Locate the cell with the specified text and output its [x, y] center coordinate. 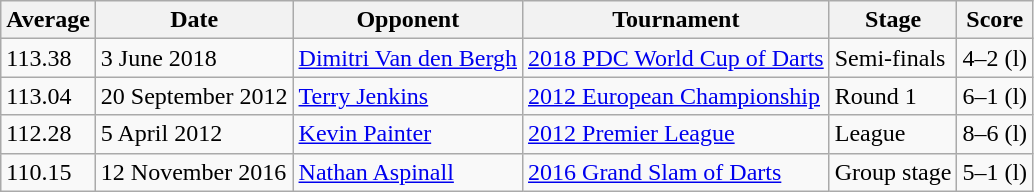
2016 Grand Slam of Darts [676, 172]
Semi-finals [893, 58]
2012 Premier League [676, 134]
113.38 [48, 58]
Terry Jenkins [408, 96]
12 November 2016 [194, 172]
League [893, 134]
2012 European Championship [676, 96]
Date [194, 20]
Tournament [676, 20]
4–2 (l) [995, 58]
8–6 (l) [995, 134]
3 June 2018 [194, 58]
113.04 [48, 96]
Average [48, 20]
Stage [893, 20]
Score [995, 20]
Group stage [893, 172]
Round 1 [893, 96]
20 September 2012 [194, 96]
Opponent [408, 20]
112.28 [48, 134]
Nathan Aspinall [408, 172]
6–1 (l) [995, 96]
5 April 2012 [194, 134]
110.15 [48, 172]
Dimitri Van den Bergh [408, 58]
Kevin Painter [408, 134]
5–1 (l) [995, 172]
2018 PDC World Cup of Darts [676, 58]
